Return (X, Y) of the center of cell containing provided text 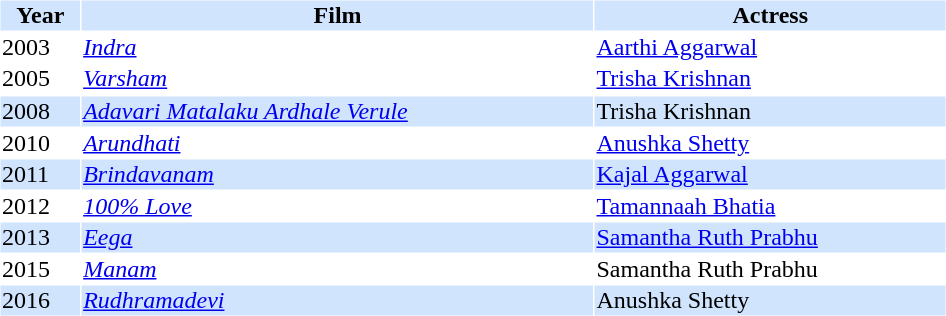
Actress (770, 15)
2005 (40, 79)
2003 (40, 47)
100% Love (338, 206)
Manam (338, 269)
Adavari Matalaku Ardhale Verule (338, 111)
Varsham (338, 79)
2016 (40, 301)
Indra (338, 47)
2011 (40, 175)
2015 (40, 269)
Tamannaah Bhatia (770, 206)
2010 (40, 143)
Aarthi Aggarwal (770, 47)
2013 (40, 237)
Year (40, 15)
Arundhati (338, 143)
Film (338, 15)
Rudhramadevi (338, 301)
Kajal Aggarwal (770, 175)
2012 (40, 206)
Eega (338, 237)
2008 (40, 111)
Brindavanam (338, 175)
